From the cell containing the given text, extract its center point as (x, y) coordinate. 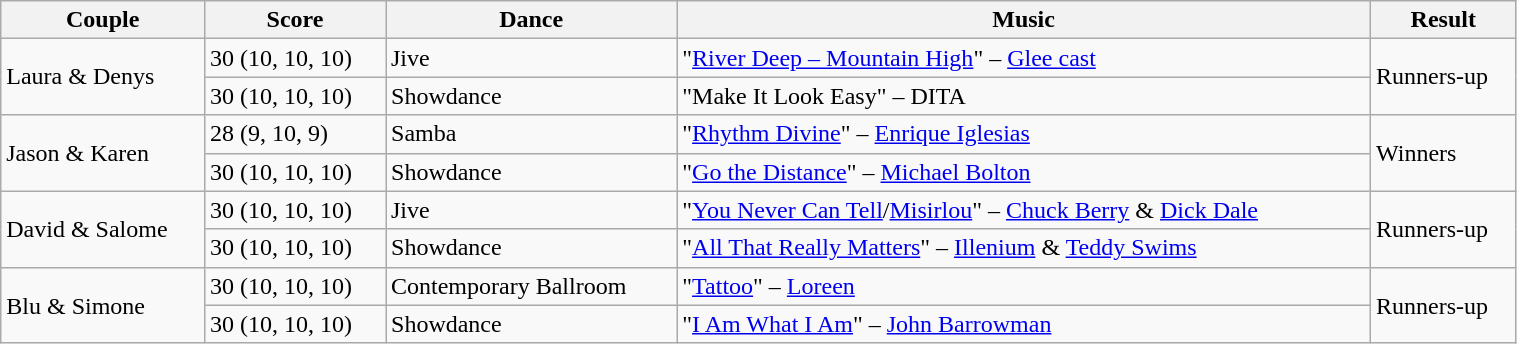
Music (1024, 20)
"I Am What I Am" – John Barrowman (1024, 324)
Dance (532, 20)
Samba (532, 134)
Couple (103, 20)
Jason & Karen (103, 153)
"Rhythm Divine" – Enrique Iglesias (1024, 134)
"Tattoo" – Loreen (1024, 286)
Score (296, 20)
Blu & Simone (103, 305)
Laura & Denys (103, 77)
"All That Really Matters" – Illenium & Teddy Swims (1024, 248)
Winners (1443, 153)
David & Salome (103, 229)
"Go the Distance" – Michael Bolton (1024, 172)
Contemporary Ballroom (532, 286)
"You Never Can Tell/Misirlou" – Chuck Berry & Dick Dale (1024, 210)
Result (1443, 20)
"Make It Look Easy" – DITA (1024, 96)
"River Deep – Mountain High" – Glee cast (1024, 58)
28 (9, 10, 9) (296, 134)
